Locate the cell with the specified text and output its (X, Y) center coordinate. 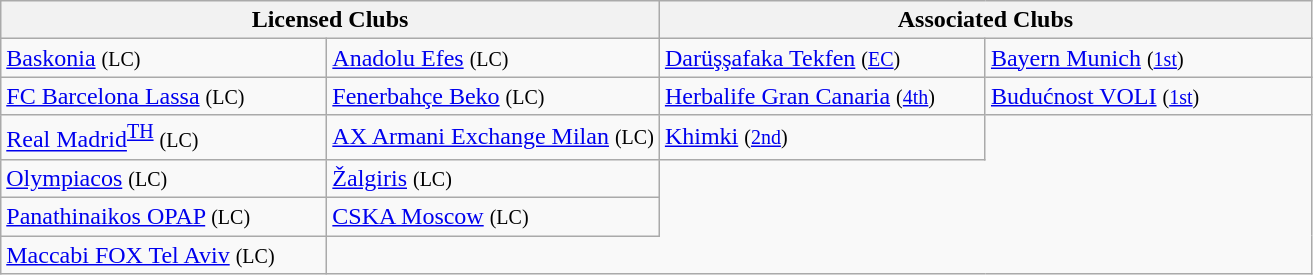
Budućnost VOLI (1st) (1148, 96)
CSKA Moscow (LC) (494, 217)
Panathinaikos OPAP (LC) (164, 217)
Olympiacos (LC) (164, 178)
Real MadridTH (LC) (164, 138)
Baskonia (LC) (164, 58)
Darüşşafaka Tekfen (EC) (822, 58)
Associated Clubs (985, 20)
AX Armani Exchange Milan (LC) (494, 138)
Anadolu Efes (LC) (494, 58)
FC Barcelona Lassa (LC) (164, 96)
Maccabi FOX Tel Aviv (LC) (164, 255)
Khimki (2nd) (822, 138)
Žalgiris (LC) (494, 178)
Herbalife Gran Canaria (4th) (822, 96)
Licensed Clubs (330, 20)
Bayern Munich (1st) (1148, 58)
Fenerbahçe Beko (LC) (494, 96)
